Output the [X, Y] coordinate of the center of the cell containing the given text.  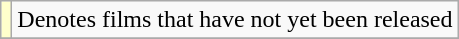
Denotes films that have not yet been released [235, 20]
